Extract the [x, y] coordinate from the center of the cell holding the provided text.  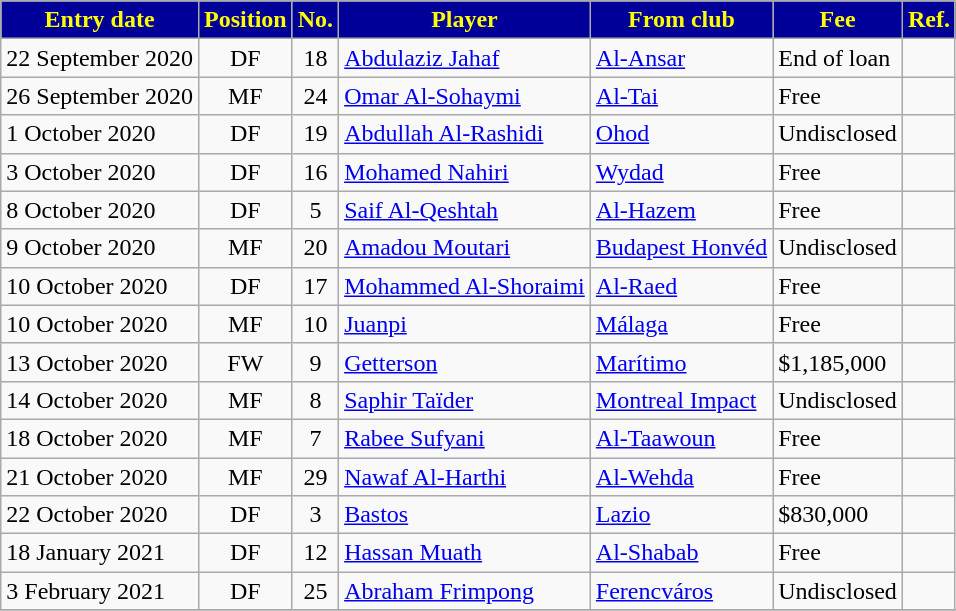
1 October 2020 [100, 134]
3 February 2021 [100, 591]
Saif Al-Qeshtah [465, 210]
22 September 2020 [100, 58]
9 [315, 362]
$1,185,000 [838, 362]
Ohod [681, 134]
Mohammed Al-Shoraimi [465, 286]
Málaga [681, 324]
18 January 2021 [100, 553]
21 October 2020 [100, 477]
Juanpi [465, 324]
End of loan [838, 58]
Abdulaziz Jahaf [465, 58]
29 [315, 477]
Ref. [928, 20]
No. [315, 20]
Saphir Taïder [465, 400]
26 September 2020 [100, 96]
FW [245, 362]
Nawaf Al-Harthi [465, 477]
Omar Al-Sohaymi [465, 96]
Al-Ansar [681, 58]
24 [315, 96]
20 [315, 248]
18 October 2020 [100, 438]
Lazio [681, 515]
13 October 2020 [100, 362]
Ferencváros [681, 591]
Al-Raed [681, 286]
Hassan Muath [465, 553]
16 [315, 172]
18 [315, 58]
From club [681, 20]
Al-Wehda [681, 477]
Al-Tai [681, 96]
Fee [838, 20]
Mohamed Nahiri [465, 172]
3 [315, 515]
Al-Hazem [681, 210]
Player [465, 20]
Entry date [100, 20]
9 October 2020 [100, 248]
Budapest Honvéd [681, 248]
Abraham Frimpong [465, 591]
Rabee Sufyani [465, 438]
Al-Shabab [681, 553]
Marítimo [681, 362]
Bastos [465, 515]
5 [315, 210]
7 [315, 438]
Wydad [681, 172]
17 [315, 286]
14 October 2020 [100, 400]
Montreal Impact [681, 400]
8 [315, 400]
25 [315, 591]
Amadou Moutari [465, 248]
10 [315, 324]
Abdullah Al-Rashidi [465, 134]
Getterson [465, 362]
19 [315, 134]
22 October 2020 [100, 515]
3 October 2020 [100, 172]
8 October 2020 [100, 210]
Al-Taawoun [681, 438]
12 [315, 553]
Position [245, 20]
$830,000 [838, 515]
